Return (x, y) of the center of cell containing provided text 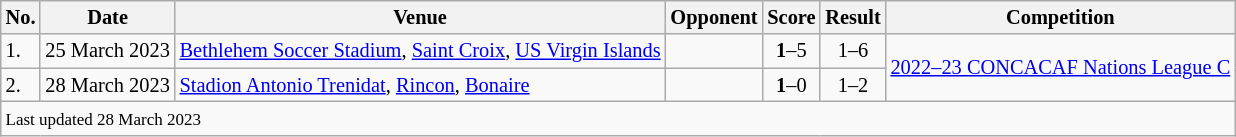
Date (107, 17)
Score (791, 17)
1–0 (791, 85)
No. (21, 17)
Result (852, 17)
1–5 (791, 51)
Competition (1061, 17)
1–6 (852, 51)
1. (21, 51)
28 March 2023 (107, 85)
2022–23 CONCACAF Nations League C (1061, 68)
Venue (420, 17)
Opponent (714, 17)
Stadion Antonio Trenidat, Rincon, Bonaire (420, 85)
25 March 2023 (107, 51)
Bethlehem Soccer Stadium, Saint Croix, US Virgin Islands (420, 51)
Last updated 28 March 2023 (618, 118)
1–2 (852, 85)
2. (21, 85)
